From the cell containing the given text, extract its center point as [X, Y] coordinate. 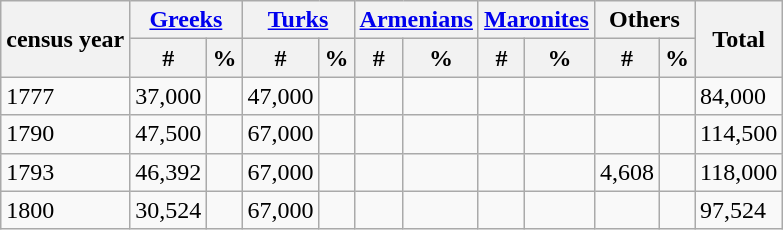
Greeks [186, 20]
Total [739, 39]
Turks [298, 20]
Others [644, 20]
1793 [66, 172]
Maronites [536, 20]
37,000 [168, 96]
84,000 [739, 96]
47,500 [168, 134]
46,392 [168, 172]
Armenians [416, 20]
114,500 [739, 134]
1790 [66, 134]
1800 [66, 210]
1777 [66, 96]
118,000 [739, 172]
30,524 [168, 210]
97,524 [739, 210]
census year [66, 39]
4,608 [626, 172]
47,000 [280, 96]
